Return the (x, y) coordinate for the center point of the cell that contains the specified text.  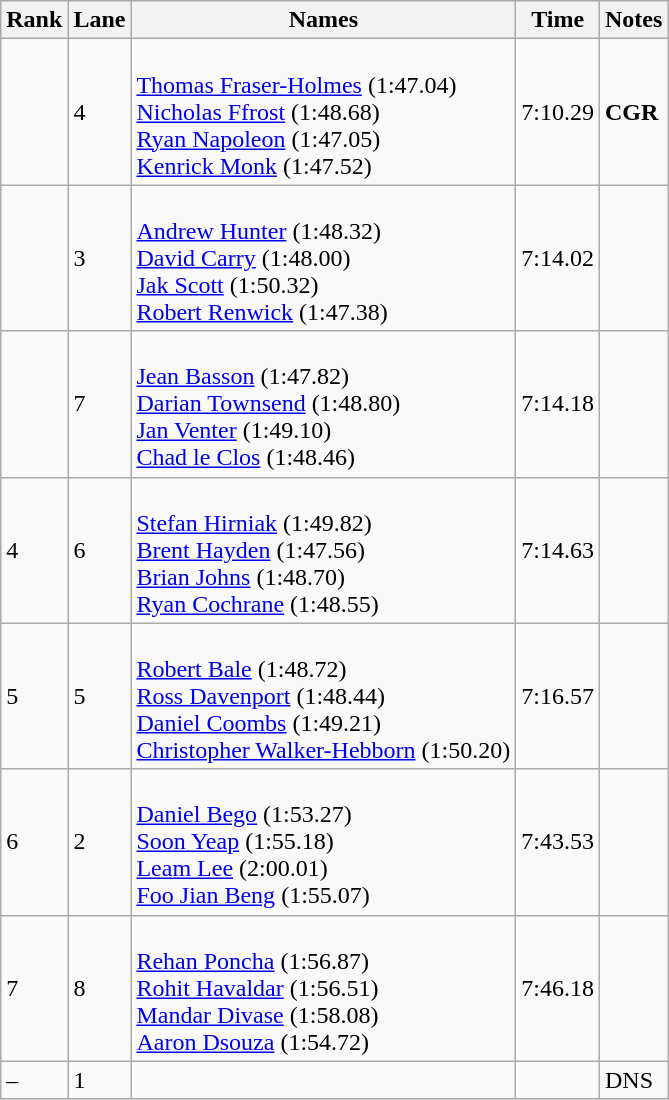
1 (100, 1080)
Notes (633, 20)
7:10.29 (558, 112)
Rehan Poncha (1:56.87)Rohit Havaldar (1:56.51)Mandar Divase (1:58.08)Aaron Dsouza (1:54.72) (324, 988)
Lane (100, 20)
Time (558, 20)
Jean Basson (1:47.82)Darian Townsend (1:48.80)Jan Venter (1:49.10)Chad le Clos (1:48.46) (324, 404)
7:14.02 (558, 258)
CGR (633, 112)
Stefan Hirniak (1:49.82)Brent Hayden (1:47.56)Brian Johns (1:48.70)Ryan Cochrane (1:48.55) (324, 550)
Rank (34, 20)
8 (100, 988)
2 (100, 842)
Robert Bale (1:48.72)Ross Davenport (1:48.44)Daniel Coombs (1:49.21)Christopher Walker-Hebborn (1:50.20) (324, 696)
– (34, 1080)
DNS (633, 1080)
7:46.18 (558, 988)
7:16.57 (558, 696)
7:14.18 (558, 404)
Andrew Hunter (1:48.32)David Carry (1:48.00)Jak Scott (1:50.32)Robert Renwick (1:47.38) (324, 258)
Thomas Fraser-Holmes (1:47.04)Nicholas Ffrost (1:48.68)Ryan Napoleon (1:47.05)Kenrick Monk (1:47.52) (324, 112)
Daniel Bego (1:53.27)Soon Yeap (1:55.18)Leam Lee (2:00.01)Foo Jian Beng (1:55.07) (324, 842)
7:14.63 (558, 550)
Names (324, 20)
7:43.53 (558, 842)
3 (100, 258)
